Locate the cell with the specified text and output its (X, Y) center coordinate. 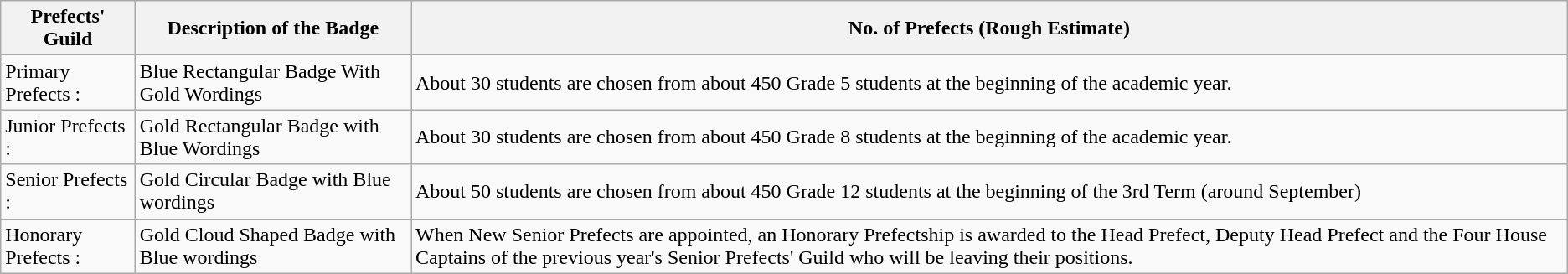
Honorary Prefects : (68, 246)
Blue Rectangular Badge With Gold Wordings (273, 82)
Senior Prefects : (68, 191)
Gold Rectangular Badge with Blue Wordings (273, 137)
Junior Prefects : (68, 137)
No. of Prefects (Rough Estimate) (988, 28)
About 50 students are chosen from about 450 Grade 12 students at the beginning of the 3rd Term (around September) (988, 191)
Gold Cloud Shaped Badge with Blue wordings (273, 246)
About 30 students are chosen from about 450 Grade 8 students at the beginning of the academic year. (988, 137)
Prefects' Guild (68, 28)
Description of the Badge (273, 28)
Primary Prefects : (68, 82)
About 30 students are chosen from about 450 Grade 5 students at the beginning of the academic year. (988, 82)
Gold Circular Badge with Blue wordings (273, 191)
